Locate the cell with the specified text and output its (X, Y) center coordinate. 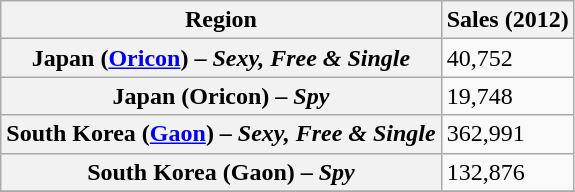
132,876 (508, 172)
362,991 (508, 134)
Japan (Oricon) – Spy (221, 96)
Japan (Oricon) – Sexy, Free & Single (221, 58)
Region (221, 20)
40,752 (508, 58)
19,748 (508, 96)
South Korea (Gaon) – Spy (221, 172)
South Korea (Gaon) – Sexy, Free & Single (221, 134)
Sales (2012) (508, 20)
